Provide the [x, y] coordinate of the cell's center where the given text is located.  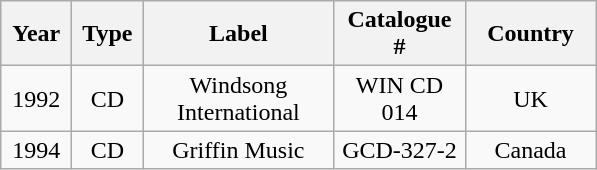
WIN CD 014 [400, 98]
Label [238, 34]
GCD-327-2 [400, 150]
Country [530, 34]
1992 [36, 98]
Griffin Music [238, 150]
Windsong International [238, 98]
UK [530, 98]
Type [108, 34]
1994 [36, 150]
Year [36, 34]
Canada [530, 150]
Catalogue # [400, 34]
